From the cell containing the given text, extract its center point as (x, y) coordinate. 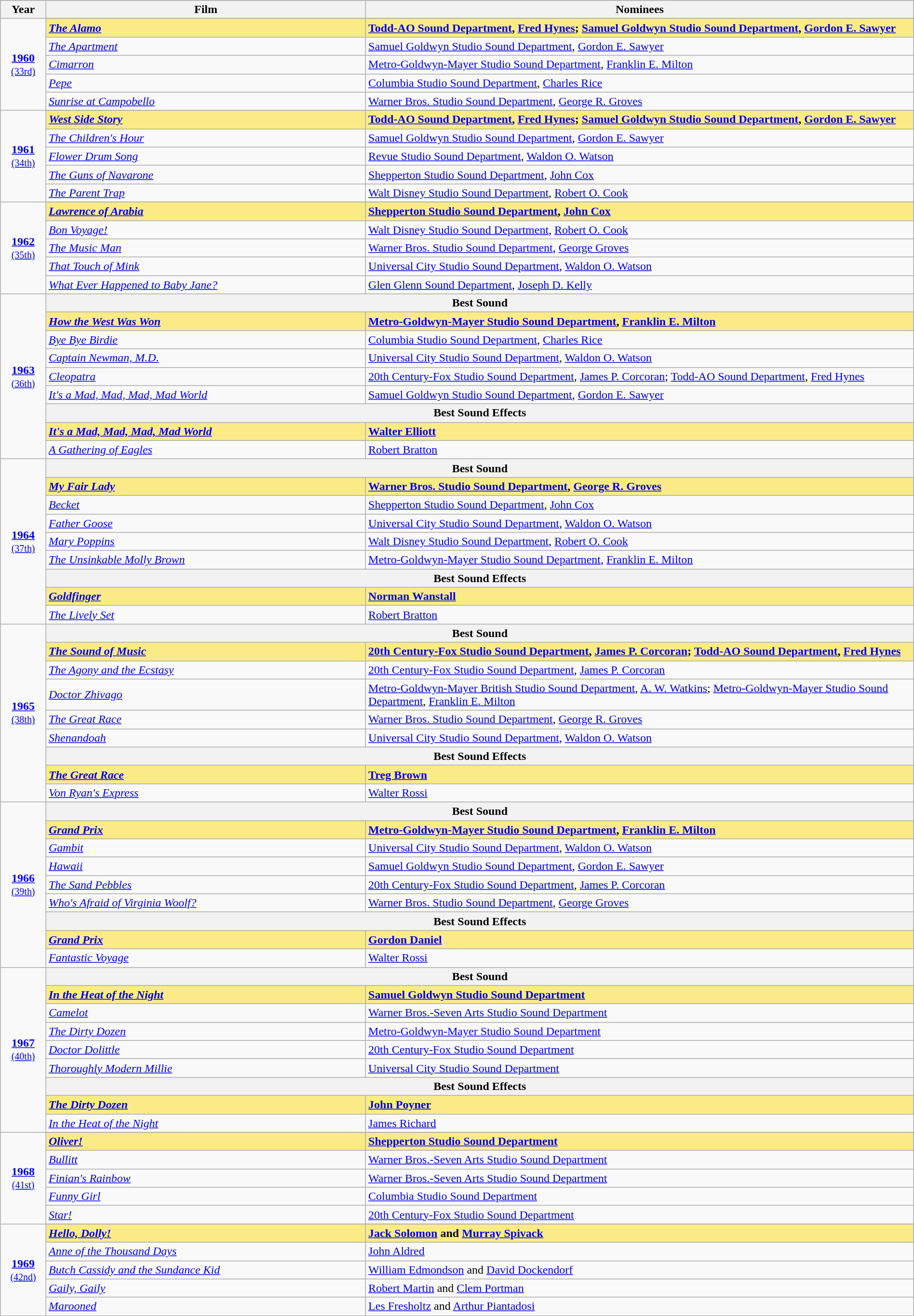
The Guns of Navarone (205, 174)
Hello, Dolly! (205, 1233)
Mary Poppins (205, 542)
Universal City Studio Sound Department (640, 1068)
1966(39th) (23, 885)
My Fair Lady (205, 486)
1965(38th) (23, 713)
Camelot (205, 1013)
Butch Cassidy and the Sundance Kid (205, 1270)
Doctor Dolittle (205, 1050)
Bye Bye Birdie (205, 340)
How the West Was Won (205, 321)
1964(37th) (23, 542)
Robert Martin and Clem Portman (640, 1288)
Jack Solomon and Murray Spivack (640, 1233)
Pepe (205, 83)
A Gathering of Eagles (205, 450)
Metro-Goldwyn-Mayer British Studio Sound Department, A. W. Watkins; Metro-Goldwyn-Mayer Studio Sound Department, Franklin E. Milton (640, 695)
1968(41st) (23, 1178)
Revue Studio Sound Department, Waldon O. Watson (640, 156)
Captain Newman, M.D. (205, 358)
Von Ryan's Express (205, 793)
The Music Man (205, 248)
Doctor Zhivago (205, 695)
Gaily, Gaily (205, 1288)
Gordon Daniel (640, 940)
That Touch of Mink (205, 266)
1961(34th) (23, 156)
The Alamo (205, 28)
Metro-Goldwyn-Mayer Studio Sound Department (640, 1031)
Cleopatra (205, 376)
Cimarron (205, 65)
Becket (205, 505)
The Lively Set (205, 615)
Year (23, 10)
Gambit (205, 848)
Sunrise at Campobello (205, 101)
Film (205, 10)
Star! (205, 1215)
1960(33rd) (23, 65)
1969(42nd) (23, 1270)
1962(35th) (23, 248)
Walter Elliott (640, 431)
Bullitt (205, 1160)
Nominees (640, 10)
Finian's Rainbow (205, 1178)
Bon Voyage! (205, 230)
John Aldred (640, 1251)
Goldfinger (205, 597)
Lawrence of Arabia (205, 211)
1963(36th) (23, 377)
James Richard (640, 1123)
Shenandoah (205, 738)
John Poyner (640, 1104)
1967(40th) (23, 1050)
Oliver! (205, 1142)
Les Fresholtz and Arthur Piantadosi (640, 1306)
The Unsinkable Molly Brown (205, 560)
The Apartment (205, 46)
The Parent Trap (205, 193)
Flower Drum Song (205, 156)
Anne of the Thousand Days (205, 1251)
The Sand Pebbles (205, 885)
Treg Brown (640, 774)
Who's Afraid of Virginia Woolf? (205, 903)
Shepperton Studio Sound Department (640, 1142)
Funny Girl (205, 1196)
William Edmondson and David Dockendorf (640, 1270)
Norman Wanstall (640, 597)
What Ever Happened to Baby Jane? (205, 285)
Father Goose (205, 523)
Glen Glenn Sound Department, Joseph D. Kelly (640, 285)
Samuel Goldwyn Studio Sound Department (640, 995)
Fantastic Voyage (205, 958)
The Agony and the Ecstasy (205, 670)
West Side Story (205, 120)
Thoroughly Modern Millie (205, 1068)
The Children's Hour (205, 138)
Hawaii (205, 866)
Columbia Studio Sound Department (640, 1196)
The Sound of Music (205, 651)
Marooned (205, 1306)
